Find where the given text appears and provide that cell's center as (x, y) coordinate. 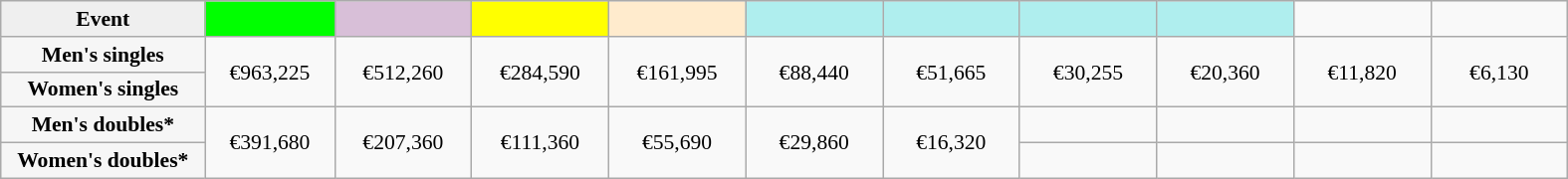
Men's singles (104, 55)
Women's singles (104, 89)
Men's doubles* (104, 125)
€6,130 (1499, 72)
€391,680 (270, 143)
Event (104, 19)
€512,260 (403, 72)
€55,690 (677, 143)
Women's doubles* (104, 161)
€20,360 (1226, 72)
€30,255 (1088, 72)
€29,860 (814, 143)
€161,995 (677, 72)
€88,440 (814, 72)
€51,665 (951, 72)
€963,225 (270, 72)
€111,360 (541, 143)
€284,590 (541, 72)
€16,320 (951, 143)
€207,360 (403, 143)
€11,820 (1362, 72)
